Return [x, y] of the center of cell containing provided text 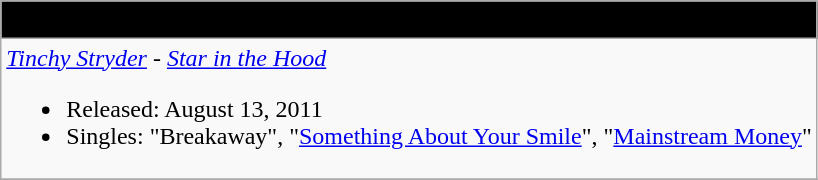
Tinchy Stryder - Star in the HoodReleased: August 13, 2011Singles: "Breakaway", "Something About Your Smile", "Mainstream Money" [409, 109]
Information [409, 20]
